Extract the [X, Y] coordinate from the center of the cell holding the provided text.  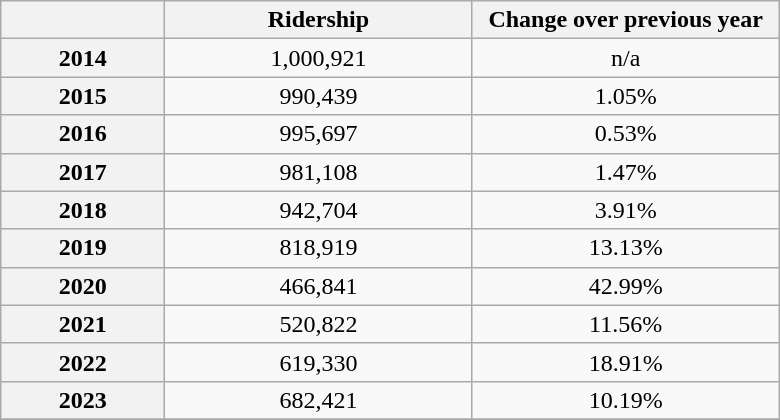
2022 [83, 362]
682,421 [318, 400]
2020 [83, 286]
1.47% [626, 172]
0.53% [626, 134]
1,000,921 [318, 58]
981,108 [318, 172]
11.56% [626, 324]
2023 [83, 400]
Ridership [318, 20]
990,439 [318, 96]
818,919 [318, 248]
2021 [83, 324]
2015 [83, 96]
42.99% [626, 286]
2016 [83, 134]
619,330 [318, 362]
2017 [83, 172]
n/a [626, 58]
3.91% [626, 210]
10.19% [626, 400]
1.05% [626, 96]
995,697 [318, 134]
466,841 [318, 286]
520,822 [318, 324]
2014 [83, 58]
2018 [83, 210]
18.91% [626, 362]
13.13% [626, 248]
Change over previous year [626, 20]
2019 [83, 248]
942,704 [318, 210]
